Scan for the cell matching the given text and deliver its [x, y] coordinate at center. 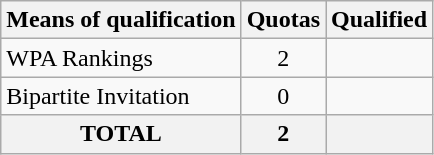
TOTAL [121, 134]
0 [283, 96]
Quotas [283, 20]
Bipartite Invitation [121, 96]
Means of qualification [121, 20]
Qualified [380, 20]
WPA Rankings [121, 58]
